Extract the [x, y] coordinate from the center of the cell holding the provided text.  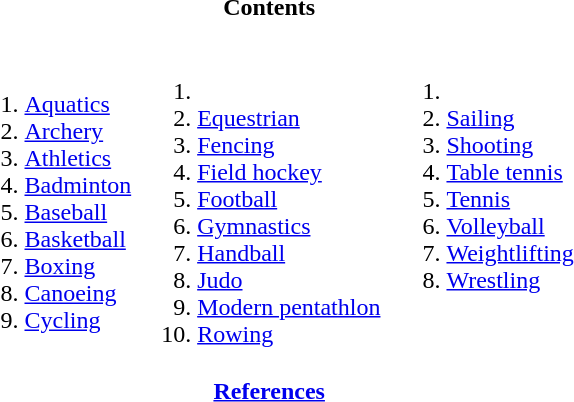
EquestrianFencingField hockeyFootballGymnasticsHandballJudoModern pentathlonRowing [259, 199]
